Determine the [X, Y] coordinate at the center of the cell enclosing the given text.  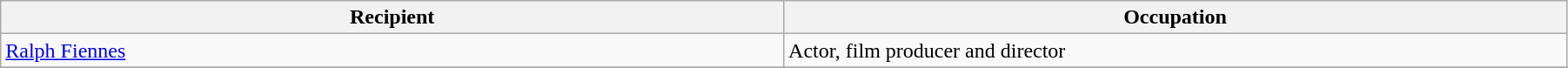
Occupation [1176, 17]
Recipient [392, 17]
Ralph Fiennes [392, 51]
Actor, film producer and director [1176, 51]
